Identify which cell holds the provided text, then report its [X, Y] central coordinate. 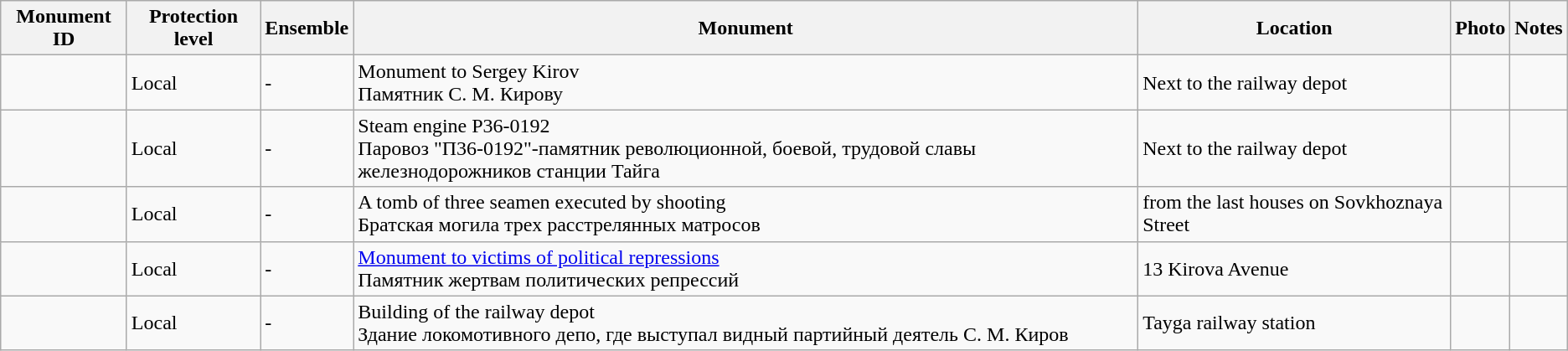
Photo [1481, 28]
Location [1295, 28]
Protection level [193, 28]
Monument [745, 28]
Monument ID [64, 28]
from the last houses on Sovkhoznaya Street [1295, 214]
Steam engine P36-0192Паровоз "П36-0192"-памятник революционной, боевой, трудовой славы железнодорожников станции Тайга [745, 148]
Building of the railway depotЗдание локомотивного депо, где выступал видный партийный деятель С. М. Киров [745, 323]
Tayga railway station [1295, 323]
Notes [1539, 28]
Ensemble [307, 28]
13 Kirova Avenue [1295, 268]
Monument to Sergey KirovПамятник С. М. Кирову [745, 82]
Monument to victims of political repressionsПамятник жертвам политических репрессий [745, 268]
A tomb of three seamen executed by shootingБратская могила трех расстрелянных матросов [745, 214]
